Capture the cell that displays the provided text and extract its [X, Y] central coordinate. 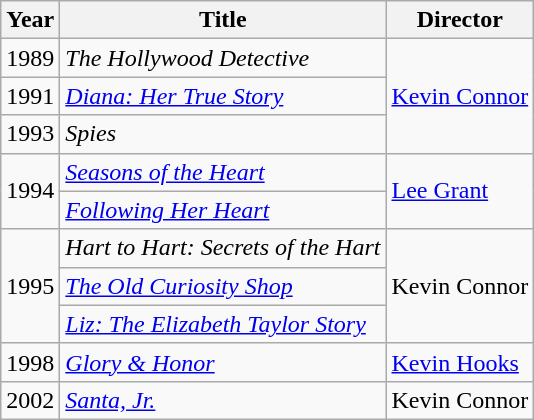
1995 [30, 286]
1989 [30, 58]
1993 [30, 134]
Kevin Hooks [460, 362]
Following Her Heart [223, 210]
1994 [30, 191]
Spies [223, 134]
The Old Curiosity Shop [223, 286]
Hart to Hart: Secrets of the Hart [223, 248]
Glory & Honor [223, 362]
The Hollywood Detective [223, 58]
1998 [30, 362]
2002 [30, 400]
Year [30, 20]
Seasons of the Heart [223, 172]
Liz: The Elizabeth Taylor Story [223, 324]
Title [223, 20]
1991 [30, 96]
Director [460, 20]
Diana: Her True Story [223, 96]
Santa, Jr. [223, 400]
Lee Grant [460, 191]
